Locate the cell with the specified text and output its (X, Y) center coordinate. 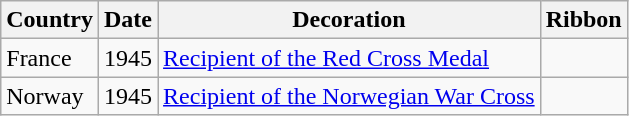
Recipient of the Red Cross Medal (350, 58)
France (50, 58)
Country (50, 20)
Recipient of the Norwegian War Cross (350, 96)
Date (128, 20)
Decoration (350, 20)
Ribbon (584, 20)
Norway (50, 96)
